Locate the cell with the specified text and output its (X, Y) center coordinate. 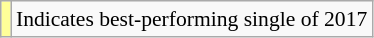
Indicates best-performing single of 2017 (192, 19)
